Identify which cell holds the provided text, then report its (X, Y) central coordinate. 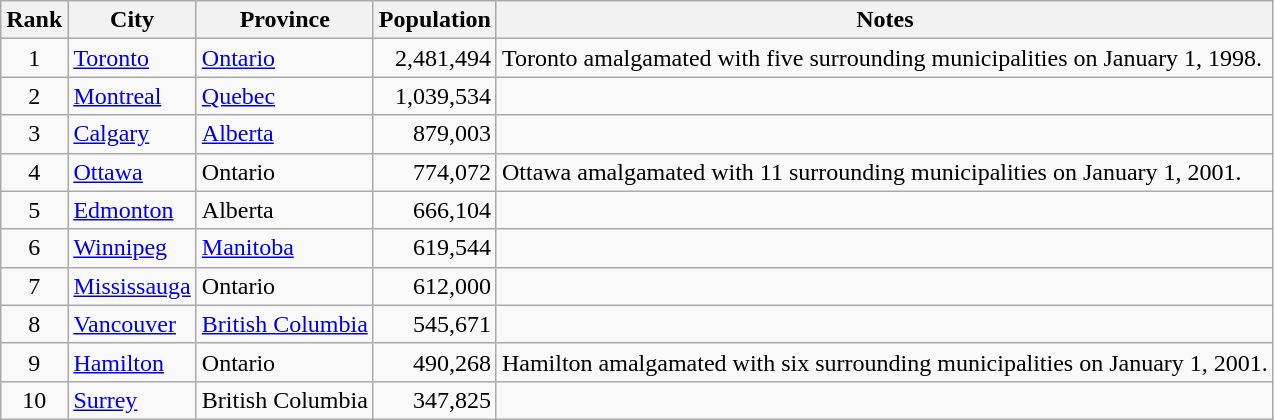
Surrey (132, 400)
Edmonton (132, 210)
Rank (34, 20)
2 (34, 96)
Province (284, 20)
Winnipeg (132, 248)
10 (34, 400)
City (132, 20)
2,481,494 (434, 58)
5 (34, 210)
6 (34, 248)
3 (34, 134)
Calgary (132, 134)
Notes (884, 20)
4 (34, 172)
Montreal (132, 96)
Population (434, 20)
7 (34, 286)
Quebec (284, 96)
Ottawa amalgamated with 11 surrounding municipalities on January 1, 2001. (884, 172)
Vancouver (132, 324)
Hamilton (132, 362)
666,104 (434, 210)
8 (34, 324)
612,000 (434, 286)
879,003 (434, 134)
Toronto (132, 58)
Manitoba (284, 248)
9 (34, 362)
1 (34, 58)
Toronto amalgamated with five surrounding municipalities on January 1, 1998. (884, 58)
347,825 (434, 400)
1,039,534 (434, 96)
619,544 (434, 248)
774,072 (434, 172)
Mississauga (132, 286)
490,268 (434, 362)
Ottawa (132, 172)
545,671 (434, 324)
Hamilton amalgamated with six surrounding municipalities on January 1, 2001. (884, 362)
